Locate the cell with the specified text and output its [X, Y] center coordinate. 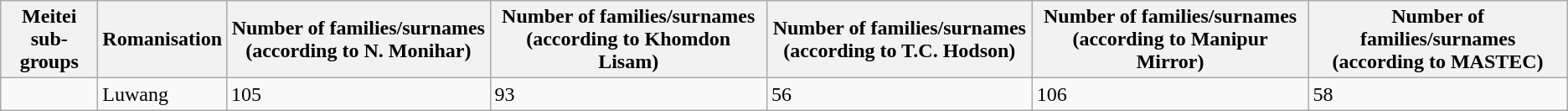
Number of families/surnames (according to Khomdon Lisam) [628, 40]
Number of families/surnames (according to Manipur Mirror) [1170, 40]
106 [1170, 94]
Number of families/surnames (according to T.C. Hodson) [900, 40]
Romanisation [162, 40]
56 [900, 94]
105 [358, 94]
Number of families/surnames (according to N. Monihar) [358, 40]
Meitei sub-groups [49, 40]
58 [1437, 94]
Luwang [162, 94]
93 [628, 94]
Number of families/surnames (according to MASTEC) [1437, 40]
